Identify which cell holds the provided text, then report its [X, Y] central coordinate. 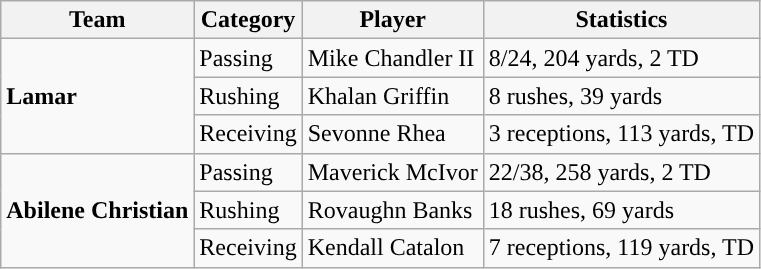
Lamar [98, 96]
Statistics [621, 20]
Kendall Catalon [392, 248]
Mike Chandler II [392, 58]
8/24, 204 yards, 2 TD [621, 58]
18 rushes, 69 yards [621, 210]
22/38, 258 yards, 2 TD [621, 172]
Category [248, 20]
Maverick McIvor [392, 172]
8 rushes, 39 yards [621, 96]
Team [98, 20]
Player [392, 20]
Rovaughn Banks [392, 210]
7 receptions, 119 yards, TD [621, 248]
Sevonne Rhea [392, 134]
3 receptions, 113 yards, TD [621, 134]
Abilene Christian [98, 210]
Khalan Griffin [392, 96]
